Identify which cell holds the provided text, then report its (x, y) central coordinate. 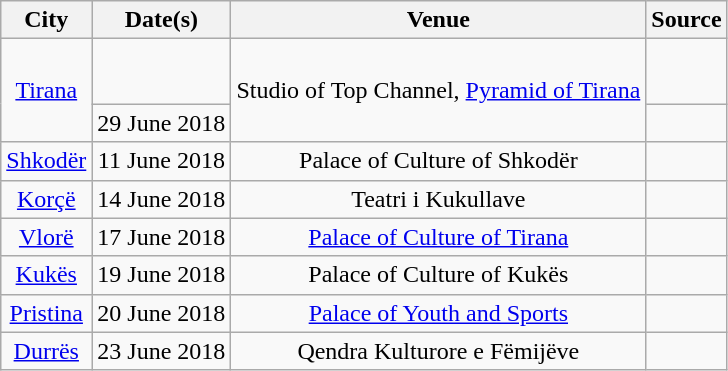
20 June 2018 (162, 313)
City (46, 20)
19 June 2018 (162, 275)
Korçë (46, 199)
Palace of Culture of Shkodër (438, 161)
Venue (438, 20)
Teatri i Kukullave (438, 199)
Source (686, 20)
Pristina (46, 313)
Shkodër (46, 161)
Tirana (46, 90)
Vlorë (46, 237)
Palace of Culture of Kukës (438, 275)
29 June 2018 (162, 123)
Studio of Top Channel, Pyramid of Tirana (438, 90)
Palace of Youth and Sports (438, 313)
23 June 2018 (162, 351)
11 June 2018 (162, 161)
14 June 2018 (162, 199)
Date(s) (162, 20)
17 June 2018 (162, 237)
Qendra Kulturore e Fëmijëve (438, 351)
Palace of Culture of Tirana (438, 237)
Kukës (46, 275)
Durrës (46, 351)
